Output the (X, Y) coordinate of the center of the cell containing the given text.  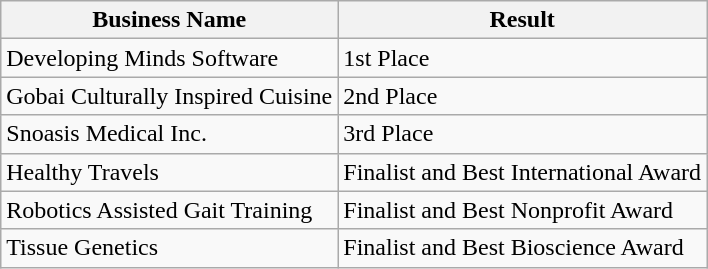
Healthy Travels (170, 172)
Finalist and Best International Award (522, 172)
Finalist and Best Bioscience Award (522, 248)
2nd Place (522, 96)
Gobai Culturally Inspired Cuisine (170, 96)
Snoasis Medical Inc. (170, 134)
3rd Place (522, 134)
Tissue Genetics (170, 248)
Developing Minds Software (170, 58)
Finalist and Best Nonprofit Award (522, 210)
Robotics Assisted Gait Training (170, 210)
Result (522, 20)
1st Place (522, 58)
Business Name (170, 20)
